Identify which cell holds the provided text, then report its (x, y) central coordinate. 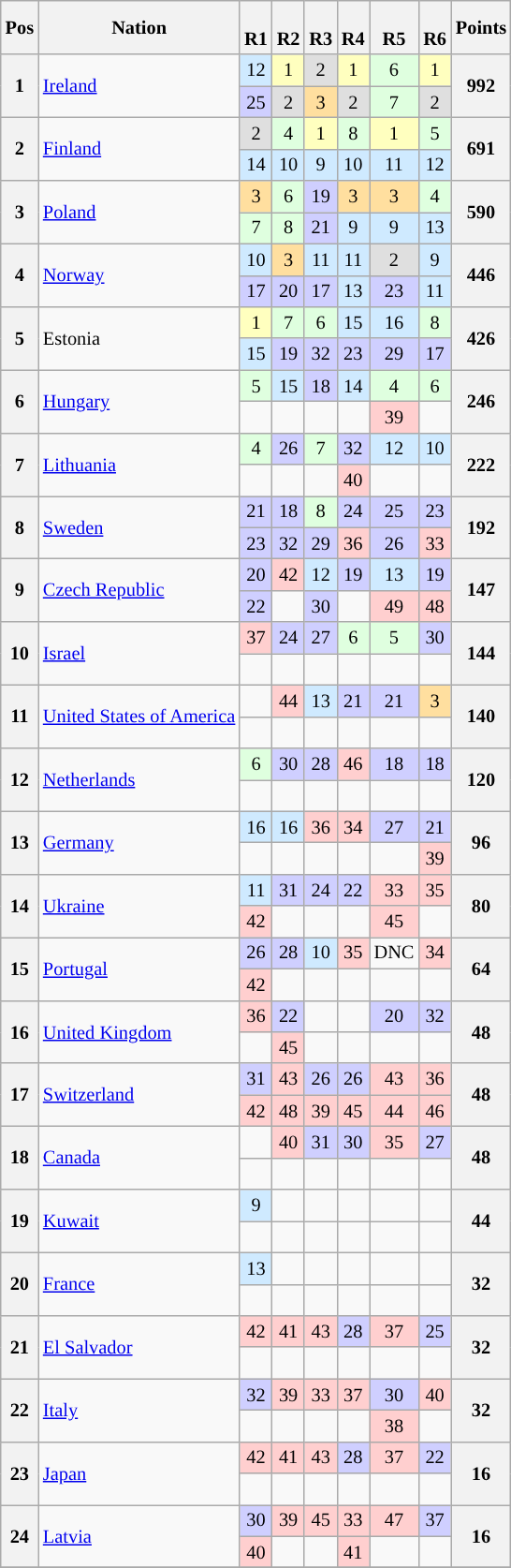
Poland (139, 212)
R6 (434, 27)
691 (481, 148)
Nation (139, 27)
192 (481, 526)
Italy (139, 1411)
Pos (20, 27)
Ireland (139, 86)
DNC (395, 953)
United Kingdom (139, 1032)
Portugal (139, 969)
Norway (139, 275)
Netherlands (139, 779)
64 (481, 969)
144 (481, 654)
590 (481, 212)
Germany (139, 843)
United States of America (139, 716)
R4 (354, 27)
Hungary (139, 401)
El Salvador (139, 1347)
426 (481, 337)
France (139, 1283)
Israel (139, 654)
Ukraine (139, 905)
Estonia (139, 337)
Finland (139, 148)
Canada (139, 1158)
Latvia (139, 1536)
R1 (256, 27)
246 (481, 401)
147 (481, 590)
38 (395, 1426)
47 (395, 1520)
222 (481, 465)
Switzerland (139, 1094)
Japan (139, 1472)
R2 (288, 27)
Lithuania (139, 465)
120 (481, 779)
Kuwait (139, 1221)
Points (481, 27)
140 (481, 716)
Czech Republic (139, 590)
446 (481, 275)
96 (481, 843)
80 (481, 905)
49 (395, 606)
R5 (395, 27)
Sweden (139, 526)
992 (481, 86)
R3 (320, 27)
